Extract the [X, Y] coordinate from the center of the cell holding the provided text.  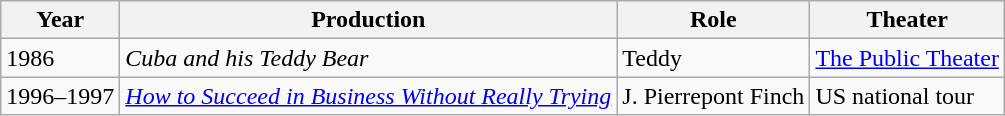
1996–1997 [60, 96]
Theater [908, 20]
Production [368, 20]
Teddy [714, 58]
The Public Theater [908, 58]
J. Pierrepont Finch [714, 96]
1986 [60, 58]
US national tour [908, 96]
Role [714, 20]
How to Succeed in Business Without Really Trying [368, 96]
Cuba and his Teddy Bear [368, 58]
Year [60, 20]
